Output the [x, y] coordinate of the center of the cell containing the given text.  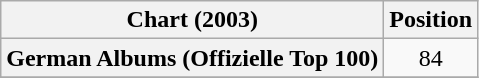
German Albums (Offizielle Top 100) [192, 58]
84 [431, 58]
Chart (2003) [192, 20]
Position [431, 20]
